Return [x, y] of the center of cell containing provided text 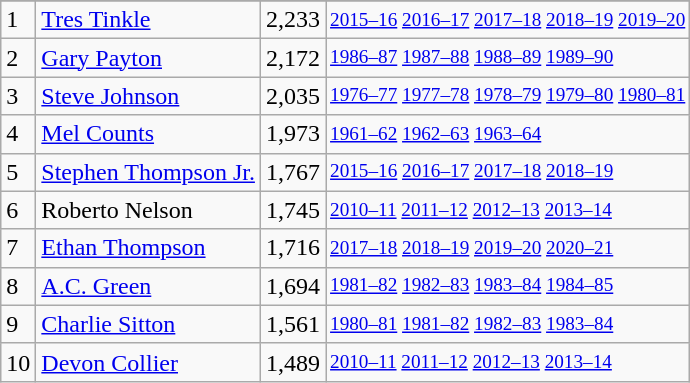
9 [18, 324]
Roberto Nelson [148, 210]
1986–87 1987–88 1988–89 1989–90 [508, 58]
1,561 [292, 324]
1961–62 1962–63 1963–64 [508, 134]
1,973 [292, 134]
1,694 [292, 286]
1,489 [292, 362]
1 [18, 20]
1,745 [292, 210]
1981–82 1982–83 1983–84 1984–85 [508, 286]
Stephen Thompson Jr. [148, 172]
7 [18, 248]
3 [18, 96]
Mel Counts [148, 134]
Steve Johnson [148, 96]
1976–77 1977–78 1978–79 1979–80 1980–81 [508, 96]
Devon Collier [148, 362]
Tres Tinkle [148, 20]
2,035 [292, 96]
2,172 [292, 58]
1,767 [292, 172]
6 [18, 210]
2015–16 2016–17 2017–18 2018–19 [508, 172]
5 [18, 172]
Ethan Thompson [148, 248]
1,716 [292, 248]
Charlie Sitton [148, 324]
10 [18, 362]
8 [18, 286]
A.C. Green [148, 286]
2,233 [292, 20]
2 [18, 58]
1980–81 1981–82 1982–83 1983–84 [508, 324]
4 [18, 134]
2015–16 2016–17 2017–18 2018–19 2019–20 [508, 20]
Gary Payton [148, 58]
2017–18 2018–19 2019–20 2020–21 [508, 248]
